Locate the cell with the specified text and output its (x, y) center coordinate. 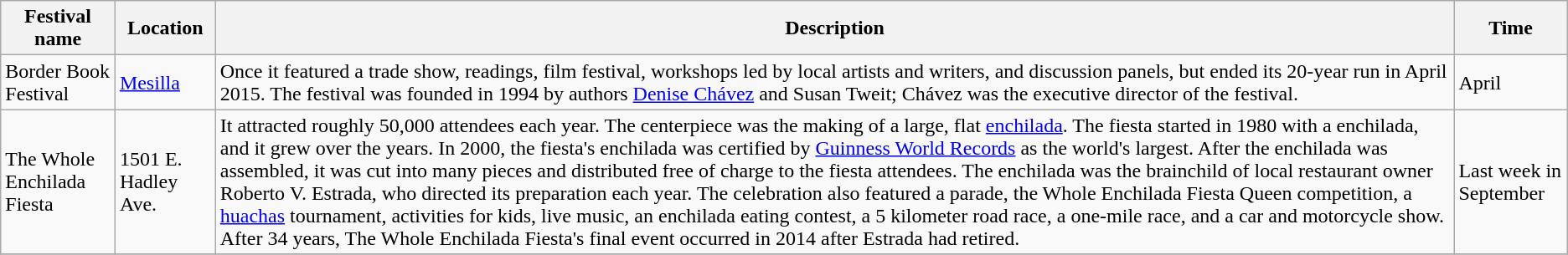
April (1511, 82)
Last week in September (1511, 182)
Festival name (59, 28)
Description (834, 28)
Border Book Festival (59, 82)
Mesilla (165, 82)
Time (1511, 28)
Location (165, 28)
The Whole Enchilada Fiesta (59, 182)
1501 E. Hadley Ave. (165, 182)
